Provide the [x, y] coordinate of the cell's center where the given text is located.  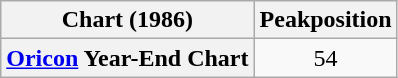
Chart (1986) [128, 20]
54 [326, 58]
Oricon Year-End Chart [128, 58]
Peakposition [326, 20]
